Pinpoint the cell where the given text exists, returning its (x, y) midpoint coordinate. 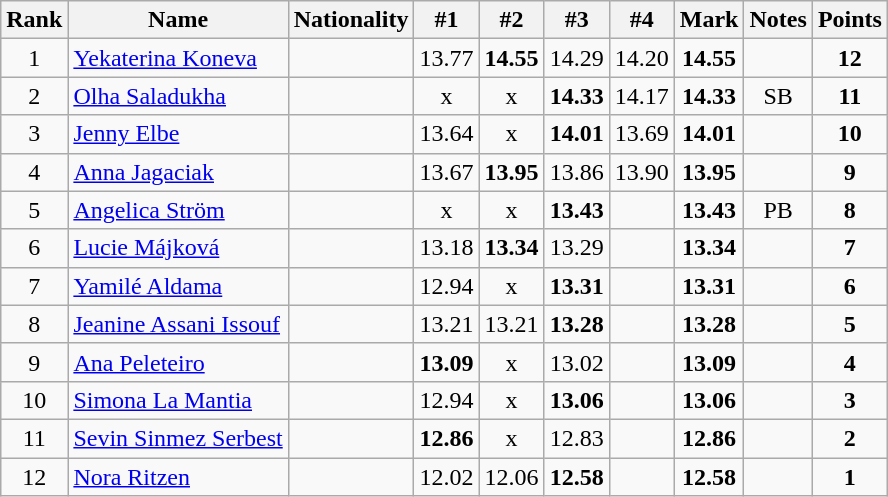
Jeanine Assani Issouf (178, 324)
Nationality (351, 20)
#4 (642, 20)
Anna Jagaciak (178, 172)
Olha Saladukha (178, 96)
14.29 (576, 58)
13.86 (576, 172)
13.67 (446, 172)
14.20 (642, 58)
13.90 (642, 172)
SB (778, 96)
Jenny Elbe (178, 134)
Mark (709, 20)
#3 (576, 20)
13.02 (576, 362)
Angelica Ström (178, 210)
13.64 (446, 134)
Notes (778, 20)
#1 (446, 20)
12.02 (446, 477)
Nora Ritzen (178, 477)
Yamilé Aldama (178, 286)
Simona La Mantia (178, 400)
Lucie Májková (178, 248)
13.69 (642, 134)
12.83 (576, 438)
#2 (512, 20)
Yekaterina Koneva (178, 58)
Sevin Sinmez Serbest (178, 438)
13.29 (576, 248)
12.06 (512, 477)
14.17 (642, 96)
13.77 (446, 58)
PB (778, 210)
Points (850, 20)
Ana Peleteiro (178, 362)
Rank (34, 20)
Name (178, 20)
13.18 (446, 248)
